Search for the cell housing the specified text and yield its [x, y] center coordinate. 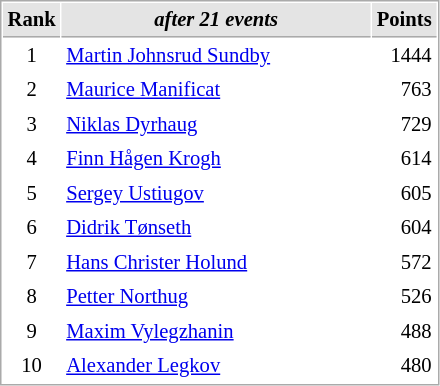
8 [32, 296]
729 [404, 124]
Alexander Legkov [216, 366]
7 [32, 262]
572 [404, 262]
Maxim Vylegzhanin [216, 332]
605 [404, 194]
Didrik Tønseth [216, 228]
6 [32, 228]
2 [32, 90]
3 [32, 124]
Finn Hågen Krogh [216, 158]
after 21 events [216, 20]
Sergey Ustiugov [216, 194]
4 [32, 158]
1444 [404, 56]
488 [404, 332]
Rank [32, 20]
10 [32, 366]
9 [32, 332]
Petter Northug [216, 296]
1 [32, 56]
Hans Christer Holund [216, 262]
526 [404, 296]
Maurice Manificat [216, 90]
614 [404, 158]
Martin Johnsrud Sundby [216, 56]
Niklas Dyrhaug [216, 124]
604 [404, 228]
Points [404, 20]
5 [32, 194]
763 [404, 90]
480 [404, 366]
